Return (x, y) of the center of cell containing provided text 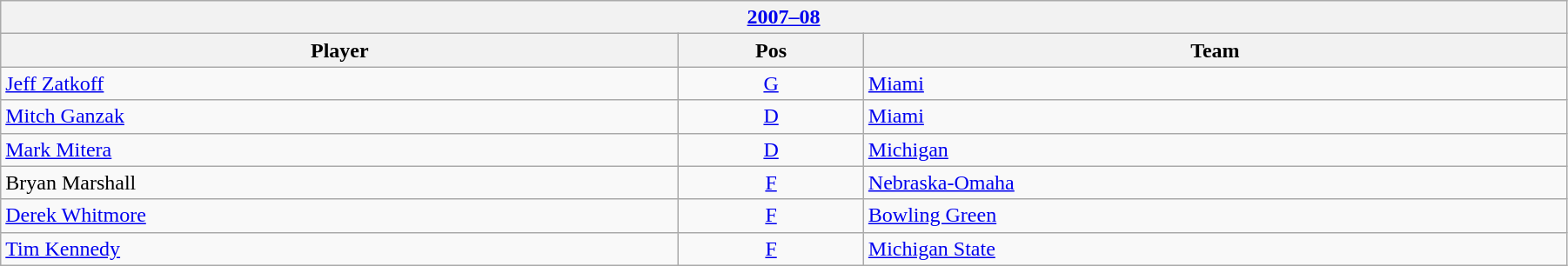
Mark Mitera (339, 150)
Bryan Marshall (339, 183)
Jeff Zatkoff (339, 83)
G (771, 83)
Michigan (1215, 150)
Nebraska-Omaha (1215, 183)
Bowling Green (1215, 216)
Pos (771, 50)
Tim Kennedy (339, 249)
Michigan State (1215, 249)
Mitch Ganzak (339, 116)
Derek Whitmore (339, 216)
Player (339, 50)
Team (1215, 50)
2007–08 (784, 17)
